Search for the cell housing the specified text and yield its [x, y] center coordinate. 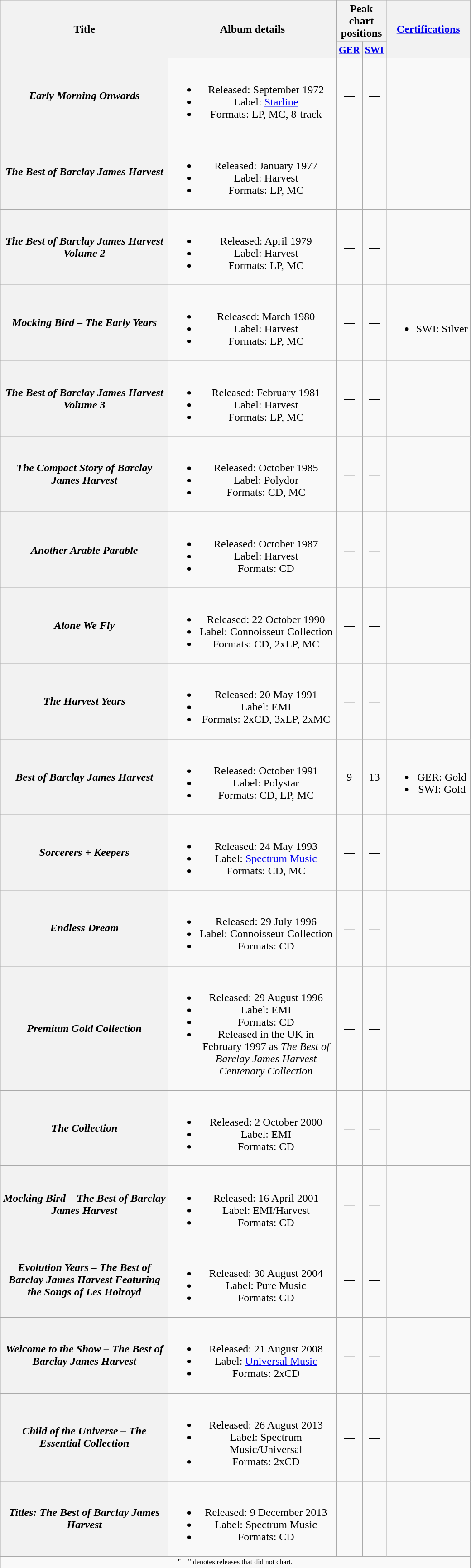
GER: GoldSWI: Gold [428, 777]
Certifications [428, 29]
GER [350, 50]
9 [350, 777]
Endless Dream [84, 928]
Released: 29 August 1996Label: EMIFormats: CDReleased in the UK in February 1997 as The Best of Barclay James Harvest Centenary Collection [253, 1028]
"—" denotes releases that did not chart. [235, 1562]
The Best of Barclay James Harvest [84, 172]
The Collection [84, 1128]
The Harvest Years [84, 701]
Another Arable Parable [84, 550]
Peak chart positions [361, 21]
Released: 24 May 1993Label: Spectrum MusicFormats: CD, MC [253, 852]
Premium Gold Collection [84, 1028]
Early Morning Onwards [84, 96]
SWI: Silver [428, 323]
The Compact Story of Barclay James Harvest [84, 475]
Released: 21 August 2008Label: Universal MusicFormats: 2xCD [253, 1355]
Released: 2 October 2000Label: EMIFormats: CD [253, 1128]
Released: September 1972Label: StarlineFormats: LP, MC, 8-track [253, 96]
Released: January 1977Label: HarvestFormats: LP, MC [253, 172]
Titles: The Best of Barclay James Harvest [84, 1519]
Released: October 1987Label: HarvestFormats: CD [253, 550]
Child of the Universe – The Essential Collection [84, 1437]
Released: 30 August 2004Label: Pure MusicFormats: CD [253, 1280]
13 [374, 777]
Album details [253, 29]
Released: 20 May 1991Label: EMIFormats: 2xCD, 3xLP, 2xMC [253, 701]
Mocking Bird – The Early Years [84, 323]
Released: 22 October 1990Label: Connoisseur CollectionFormats: CD, 2xLP, MC [253, 626]
Released: October 1985Label: PolydorFormats: CD, MC [253, 475]
Released: April 1979Label: HarvestFormats: LP, MC [253, 247]
Released: October 1991Label: PolystarFormats: CD, LP, MC [253, 777]
Released: February 1981Label: HarvestFormats: LP, MC [253, 398]
Released: 29 July 1996Label: Connoisseur CollectionFormats: CD [253, 928]
The Best of Barclay James Harvest Volume 2 [84, 247]
Evolution Years – The Best of Barclay James Harvest Featuring the Songs of Les Holroyd [84, 1280]
Sorcerers + Keepers [84, 852]
Mocking Bird – The Best of Barclay James Harvest [84, 1204]
Released: March 1980Label: HarvestFormats: LP, MC [253, 323]
Best of Barclay James Harvest [84, 777]
Alone We Fly [84, 626]
SWI [374, 50]
Released: 16 April 2001Label: EMI/HarvestFormats: CD [253, 1204]
Released: 26 August 2013Label: Spectrum Music/UniversalFormats: 2xCD [253, 1437]
The Best of Barclay James Harvest Volume 3 [84, 398]
Title [84, 29]
Welcome to the Show – The Best of Barclay James Harvest [84, 1355]
Released: 9 December 2013Label: Spectrum MusicFormats: CD [253, 1519]
